Output the [X, Y] coordinate of the center of the cell containing the given text.  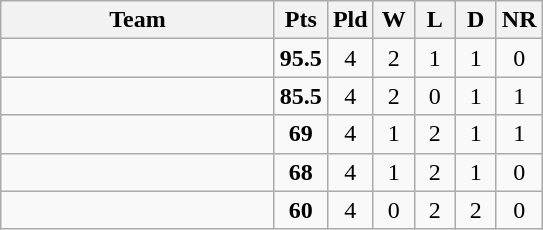
D [476, 20]
W [394, 20]
60 [300, 210]
L [434, 20]
Team [138, 20]
95.5 [300, 58]
NR [519, 20]
Pld [350, 20]
85.5 [300, 96]
68 [300, 172]
Pts [300, 20]
69 [300, 134]
